From the cell containing the given text, extract its center point as (X, Y) coordinate. 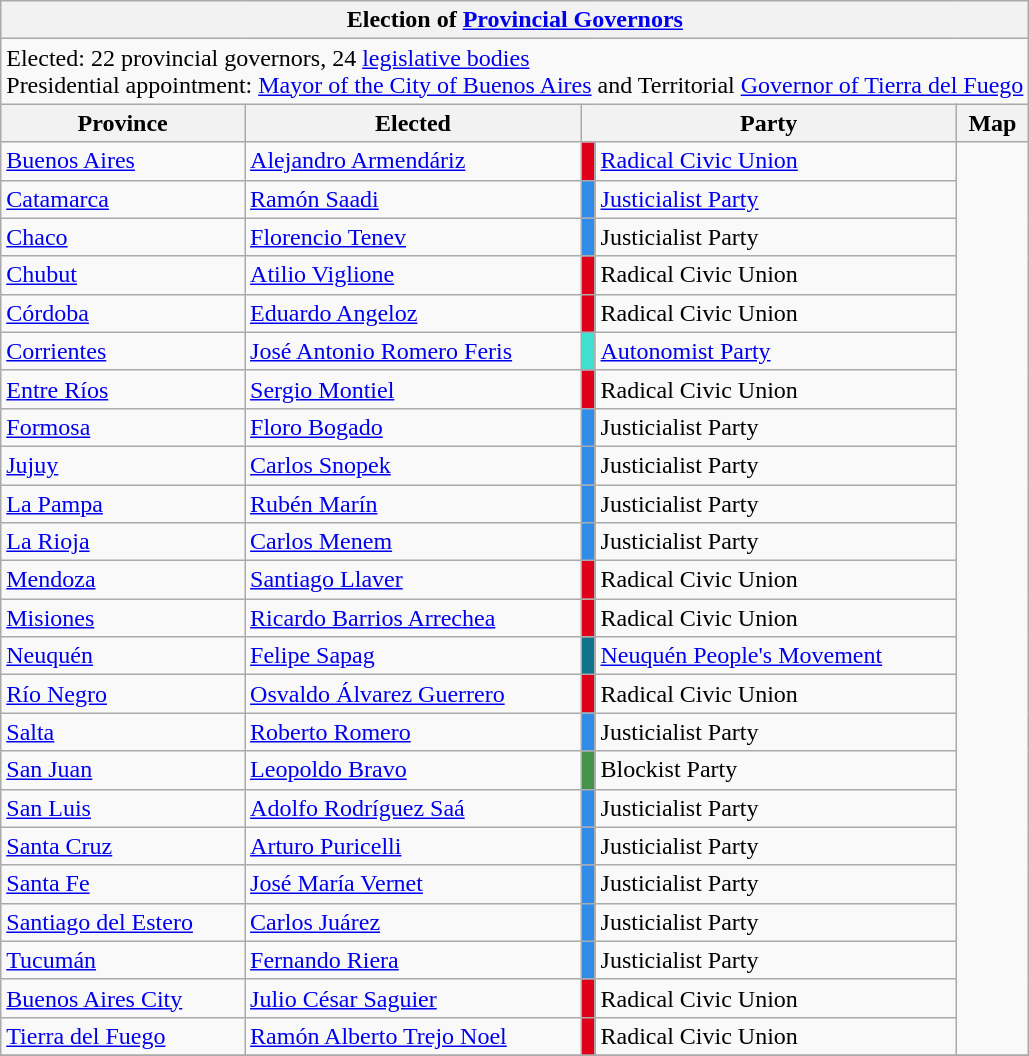
Map (992, 123)
Salta (123, 732)
Jujuy (123, 465)
San Luis (123, 808)
José María Vernet (414, 884)
San Juan (123, 770)
Entre Ríos (123, 389)
Río Negro (123, 694)
Tierra del Fuego (123, 1036)
Chaco (123, 237)
Mendoza (123, 580)
Buenos Aires City (123, 998)
Autonomist Party (776, 351)
Ricardo Barrios Arrechea (414, 618)
Neuquén People's Movement (776, 656)
Roberto Romero (414, 732)
Fernando Riera (414, 960)
Alejandro Armendáriz (414, 161)
Buenos Aires (123, 161)
Córdoba (123, 313)
Felipe Sapag (414, 656)
Chubut (123, 275)
Catamarca (123, 199)
Julio César Saguier (414, 998)
Carlos Snopek (414, 465)
Blockist Party (776, 770)
Ramón Alberto Trejo Noel (414, 1036)
Neuquén (123, 656)
Carlos Juárez (414, 922)
Eduardo Angeloz (414, 313)
Santiago del Estero (123, 922)
Tucumán (123, 960)
Election of Provincial Governors (515, 20)
Corrientes (123, 351)
Carlos Menem (414, 542)
Santa Fe (123, 884)
Adolfo Rodríguez Saá (414, 808)
Elected (414, 123)
La Rioja (123, 542)
Formosa (123, 427)
Leopoldo Bravo (414, 770)
Florencio Tenev (414, 237)
Misiones (123, 618)
Floro Bogado (414, 427)
José Antonio Romero Feris (414, 351)
Santiago Llaver (414, 580)
Ramón Saadi (414, 199)
Party (768, 123)
Santa Cruz (123, 846)
Osvaldo Álvarez Guerrero (414, 694)
Rubén Marín (414, 503)
Province (123, 123)
Sergio Montiel (414, 389)
Atilio Viglione (414, 275)
La Pampa (123, 503)
Arturo Puricelli (414, 846)
